Scan for the cell matching the given text and deliver its (x, y) coordinate at center. 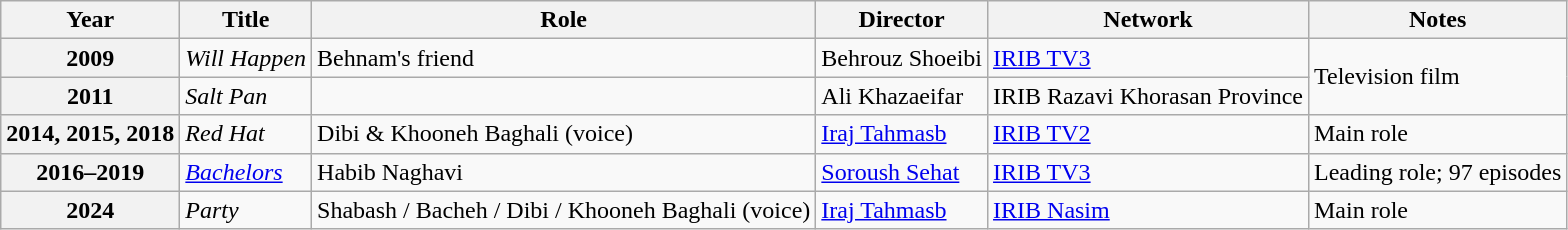
Role (564, 20)
Salt Pan (246, 96)
IRIB TV2 (1148, 134)
2009 (90, 58)
2014, 2015, 2018 (90, 134)
Dibi & Khooneh Baghali (voice) (564, 134)
Television film (1437, 77)
IRIB Nasim (1148, 210)
Network (1148, 20)
Year (90, 20)
Bachelors (246, 172)
Party (246, 210)
Notes (1437, 20)
Habib Naghavi (564, 172)
2016–2019 (90, 172)
2011 (90, 96)
Title (246, 20)
IRIB Razavi Khorasan Province (1148, 96)
Behnam's friend (564, 58)
Red Hat (246, 134)
Shabash / Bacheh / Dibi / Khooneh Baghali (voice) (564, 210)
2024 (90, 210)
Soroush Sehat (902, 172)
Ali Khazaeifar (902, 96)
Director (902, 20)
Will Happen (246, 58)
Leading role; 97 episodes (1437, 172)
Behrouz Shoeibi (902, 58)
